For the text-containing cell, return its midpoint in (x, y) coordinate format. 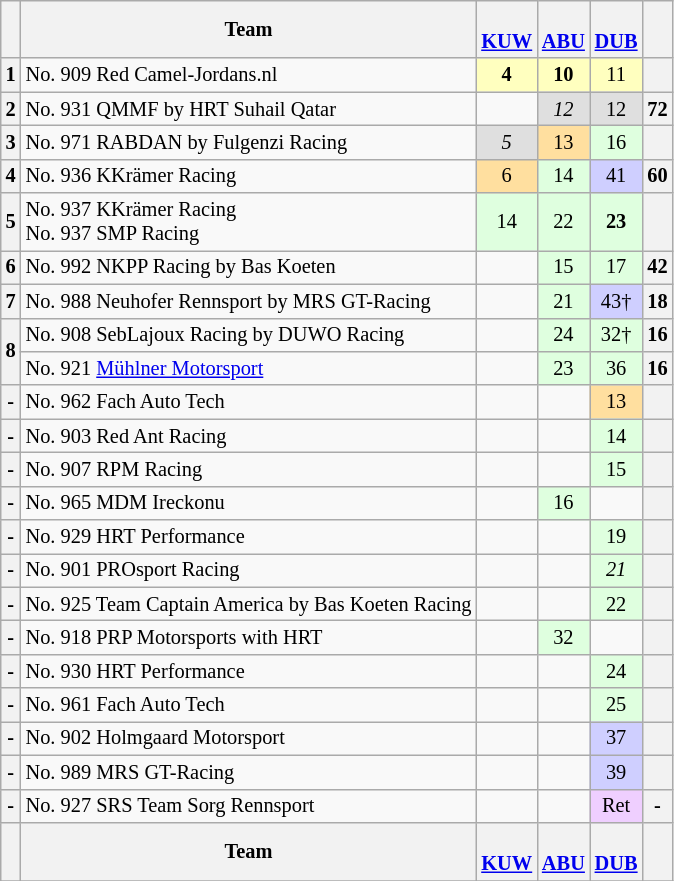
No. 921 Mühlner Motorsport (249, 368)
No. 930 HRT Performance (249, 671)
72 (657, 109)
No. 988 Neuhofer Rennsport by MRS GT-Racing (249, 301)
43† (616, 301)
No. 989 MRS GT-Racing (249, 772)
No. 936 KKrämer Racing (249, 176)
8 (11, 352)
Ret (616, 806)
32 (564, 637)
41 (616, 176)
7 (11, 301)
No. 971 RABDAN by Fulgenzi Racing (249, 142)
3 (11, 142)
No. 902 Holmgaard Motorsport (249, 738)
No. 908 SebLajoux Racing by DUWO Racing (249, 335)
No. 925 Team Captain America by Bas Koeten Racing (249, 604)
No. 903 Red Ant Racing (249, 436)
11 (616, 75)
No. 937 KKrämer Racing No. 937 SMP Racing (249, 222)
No. 927 SRS Team Sorg Rennsport (249, 806)
No. 962 Fach Auto Tech (249, 402)
No. 901 PROsport Racing (249, 570)
No. 929 HRT Performance (249, 537)
25 (616, 705)
19 (616, 537)
36 (616, 368)
No. 931 QMMF by HRT Suhail Qatar (249, 109)
No. 918 PRP Motorsports with HRT (249, 637)
No. 909 Red Camel-Jordans.nl (249, 75)
10 (564, 75)
42 (657, 267)
32† (616, 335)
No. 992 NKPP Racing by Bas Koeten (249, 267)
17 (616, 267)
No. 907 RPM Racing (249, 469)
60 (657, 176)
18 (657, 301)
39 (616, 772)
No. 965 MDM Ireckonu (249, 503)
No. 961 Fach Auto Tech (249, 705)
37 (616, 738)
2 (11, 109)
1 (11, 75)
